Provide the [x, y] coordinate of the cell's center where the given text is located.  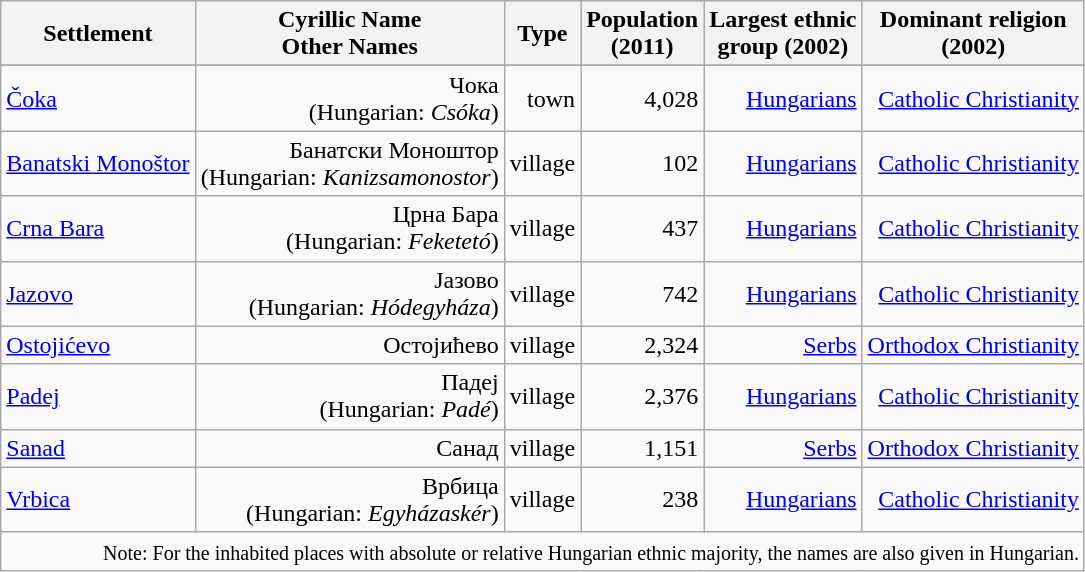
2,324 [642, 345]
Остојићево [350, 345]
Банатски Моноштор(Hungarian: Kanizsamonostor) [350, 164]
town [542, 98]
Note: For the inhabited places with absolute or relative Hungarian ethnic majority, the names are also given in Hungarian. [543, 551]
Banatski Monoštor [98, 164]
1,151 [642, 448]
Population(2011) [642, 34]
Црна Бара(Hungarian: Feketetó) [350, 228]
Санад [350, 448]
Padej [98, 396]
Vrbica [98, 500]
Чока(Hungarian: Csóka) [350, 98]
4,028 [642, 98]
Largest ethnicgroup (2002) [783, 34]
Ostojićevo [98, 345]
Sanad [98, 448]
Crna Bara [98, 228]
Settlement [98, 34]
Cyrillic NameOther Names [350, 34]
Врбица(Hungarian: Egyházaskér) [350, 500]
238 [642, 500]
Type [542, 34]
Падеј(Hungarian: Padé) [350, 396]
437 [642, 228]
2,376 [642, 396]
742 [642, 294]
Jazovo [98, 294]
102 [642, 164]
Čoka [98, 98]
Dominant religion(2002) [973, 34]
Јазово(Hungarian: Hódegyháza) [350, 294]
